Identify which cell holds the provided text, then report its [x, y] central coordinate. 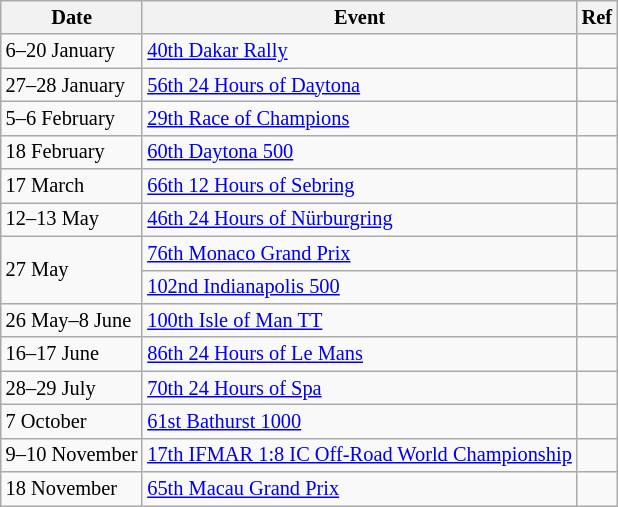
12–13 May [72, 219]
70th 24 Hours of Spa [359, 388]
76th Monaco Grand Prix [359, 253]
102nd Indianapolis 500 [359, 287]
7 October [72, 421]
16–17 June [72, 354]
86th 24 Hours of Le Mans [359, 354]
27–28 January [72, 85]
9–10 November [72, 455]
28–29 July [72, 388]
60th Daytona 500 [359, 152]
Event [359, 17]
5–6 February [72, 118]
27 May [72, 270]
56th 24 Hours of Daytona [359, 85]
100th Isle of Man TT [359, 320]
18 February [72, 152]
26 May–8 June [72, 320]
Date [72, 17]
66th 12 Hours of Sebring [359, 186]
17 March [72, 186]
46th 24 Hours of Nürburgring [359, 219]
61st Bathurst 1000 [359, 421]
40th Dakar Rally [359, 51]
17th IFMAR 1:8 IC Off-Road World Championship [359, 455]
Ref [597, 17]
65th Macau Grand Prix [359, 489]
18 November [72, 489]
29th Race of Champions [359, 118]
6–20 January [72, 51]
